Search for the cell housing the specified text and yield its (x, y) center coordinate. 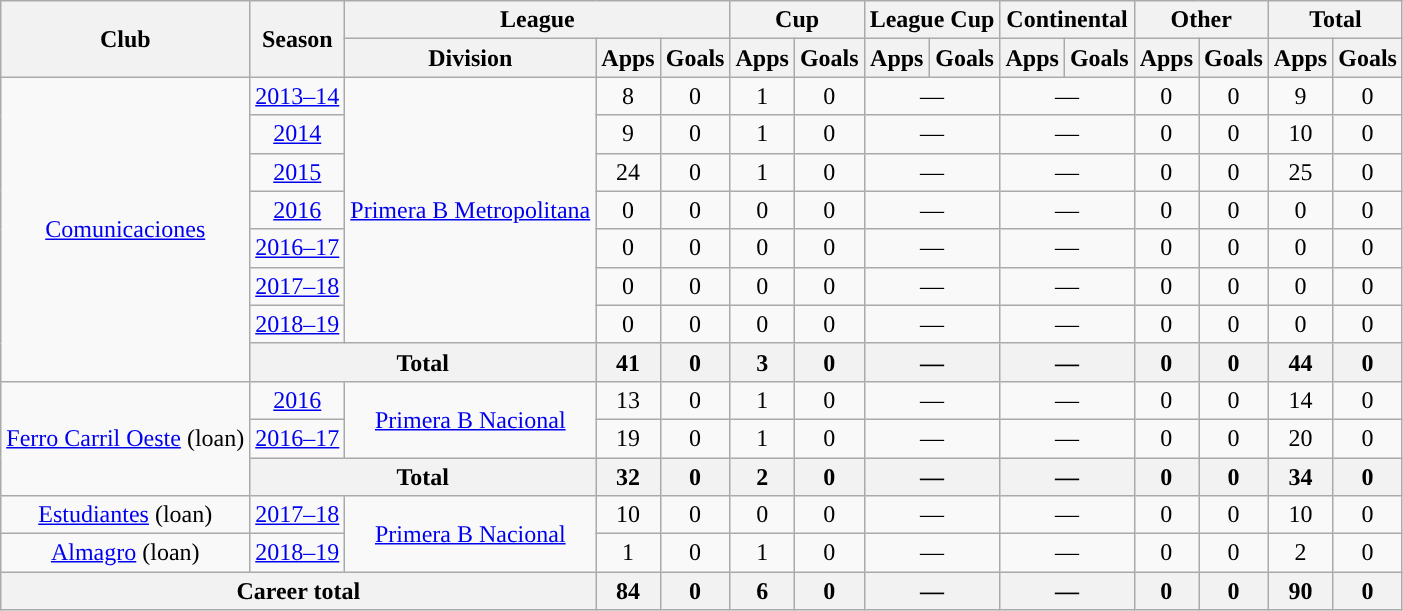
44 (1300, 362)
3 (762, 362)
Cup (797, 20)
Division (470, 58)
19 (628, 438)
Estudiantes (loan) (126, 515)
2015 (298, 172)
32 (628, 477)
League (538, 20)
Career total (298, 591)
14 (1300, 400)
Comunicaciones (126, 229)
8 (628, 96)
20 (1300, 438)
League Cup (932, 20)
Ferro Carril Oeste (loan) (126, 438)
6 (762, 591)
90 (1300, 591)
13 (628, 400)
25 (1300, 172)
2013–14 (298, 96)
41 (628, 362)
Almagro (loan) (126, 553)
Season (298, 39)
Primera B Metropolitana (470, 210)
84 (628, 591)
34 (1300, 477)
Continental (1067, 20)
Club (126, 39)
24 (628, 172)
2014 (298, 134)
Other (1201, 20)
